Extract the (X, Y) coordinate from the center of the cell holding the provided text.  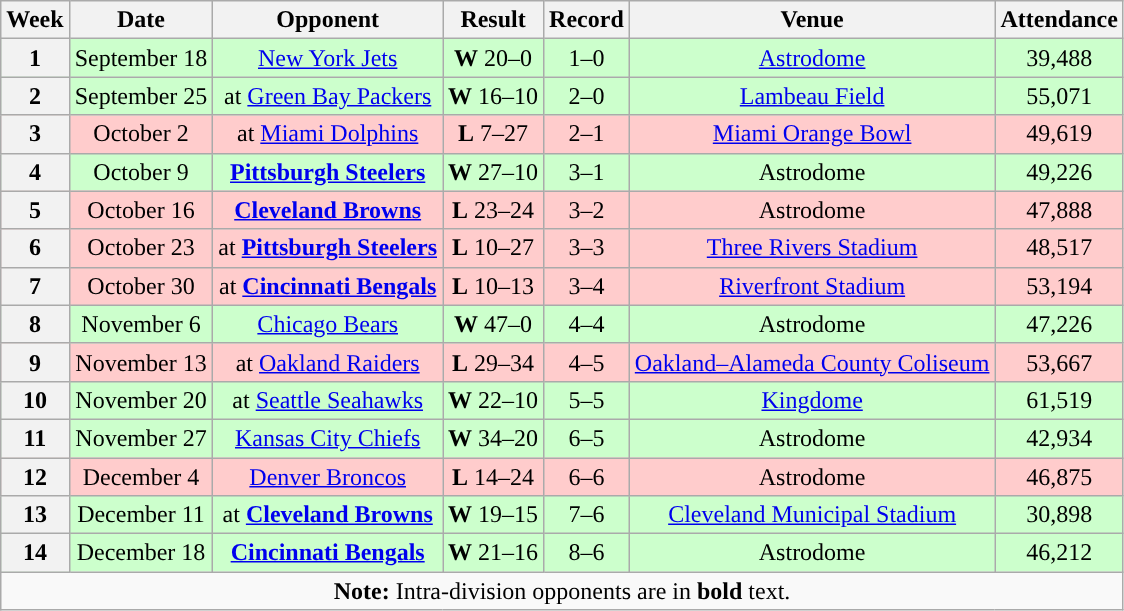
Week (35, 20)
October 23 (141, 248)
September 25 (141, 96)
61,519 (1059, 400)
October 2 (141, 134)
L 10–13 (494, 286)
November 27 (141, 438)
Miami Orange Bowl (812, 134)
at Cleveland Browns (328, 515)
10 (35, 400)
3–2 (587, 210)
42,934 (1059, 438)
December 18 (141, 553)
W 27–10 (494, 172)
55,071 (1059, 96)
8–6 (587, 553)
49,619 (1059, 134)
at Pittsburgh Steelers (328, 248)
October 9 (141, 172)
December 11 (141, 515)
December 4 (141, 477)
1–0 (587, 58)
W 47–0 (494, 324)
Riverfront Stadium (812, 286)
7 (35, 286)
4–5 (587, 362)
Kingdome (812, 400)
30,898 (1059, 515)
at Miami Dolphins (328, 134)
14 (35, 553)
4–4 (587, 324)
Denver Broncos (328, 477)
6–6 (587, 477)
Kansas City Chiefs (328, 438)
2–1 (587, 134)
7–6 (587, 515)
53,667 (1059, 362)
Opponent (328, 20)
4 (35, 172)
Cincinnati Bengals (328, 553)
46,212 (1059, 553)
November 20 (141, 400)
September 18 (141, 58)
Lambeau Field (812, 96)
L 10–27 (494, 248)
Record (587, 20)
at Green Bay Packers (328, 96)
2 (35, 96)
5 (35, 210)
W 21–16 (494, 553)
Result (494, 20)
6 (35, 248)
9 (35, 362)
Chicago Bears (328, 324)
November 6 (141, 324)
W 22–10 (494, 400)
3–3 (587, 248)
Venue (812, 20)
Cleveland Municipal Stadium (812, 515)
49,226 (1059, 172)
Pittsburgh Steelers (328, 172)
at Oakland Raiders (328, 362)
at Cincinnati Bengals (328, 286)
12 (35, 477)
L 23–24 (494, 210)
W 19–15 (494, 515)
L 14–24 (494, 477)
W 20–0 (494, 58)
at Seattle Seahawks (328, 400)
November 13 (141, 362)
3 (35, 134)
Date (141, 20)
1 (35, 58)
W 16–10 (494, 96)
L 29–34 (494, 362)
13 (35, 515)
Cleveland Browns (328, 210)
48,517 (1059, 248)
2–0 (587, 96)
46,875 (1059, 477)
Oakland–Alameda County Coliseum (812, 362)
W 34–20 (494, 438)
47,888 (1059, 210)
Note: Intra-division opponents are in bold text. (562, 591)
39,488 (1059, 58)
Three Rivers Stadium (812, 248)
Attendance (1059, 20)
New York Jets (328, 58)
3–4 (587, 286)
6–5 (587, 438)
53,194 (1059, 286)
5–5 (587, 400)
L 7–27 (494, 134)
47,226 (1059, 324)
11 (35, 438)
3–1 (587, 172)
October 16 (141, 210)
8 (35, 324)
October 30 (141, 286)
